Provide the [X, Y] coordinate of the cell's center where the given text is located.  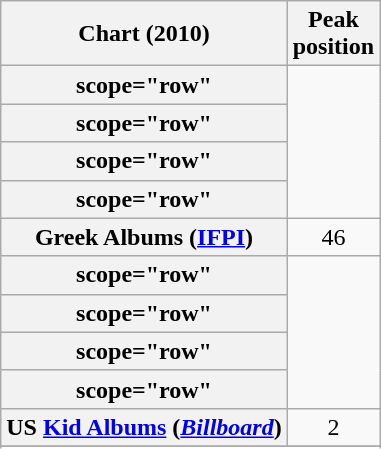
46 [333, 237]
2 [333, 427]
Peakposition [333, 34]
US Kid Albums (Billboard) [144, 427]
Greek Albums (IFPI) [144, 237]
Chart (2010) [144, 34]
